Identify which cell holds the provided text, then report its [X, Y] central coordinate. 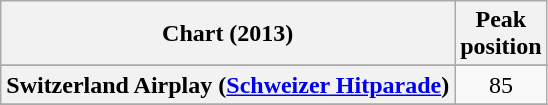
Peakposition [501, 34]
85 [501, 85]
Chart (2013) [228, 34]
Switzerland Airplay (Schweizer Hitparade) [228, 85]
